Find where the given text appears and provide that cell's center as (x, y) coordinate. 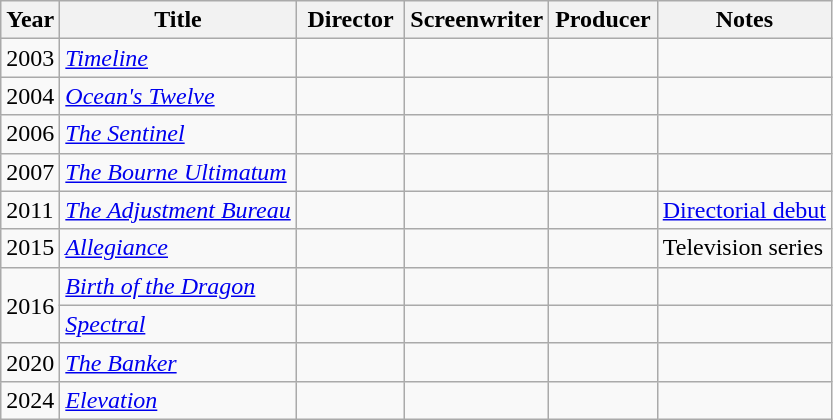
2003 (30, 58)
Ocean's Twelve (178, 96)
2016 (30, 305)
2006 (30, 134)
The Banker (178, 362)
The Sentinel (178, 134)
Directorial debut (744, 210)
Notes (744, 20)
Title (178, 20)
Director (350, 20)
2015 (30, 248)
2007 (30, 172)
Timeline (178, 58)
The Adjustment Bureau (178, 210)
Television series (744, 248)
Year (30, 20)
Spectral (178, 324)
Producer (604, 20)
Screenwriter (477, 20)
Birth of the Dragon (178, 286)
The Bourne Ultimatum (178, 172)
2011 (30, 210)
Elevation (178, 400)
Allegiance (178, 248)
2004 (30, 96)
2020 (30, 362)
2024 (30, 400)
